Pinpoint the cell where the given text exists, returning its (x, y) midpoint coordinate. 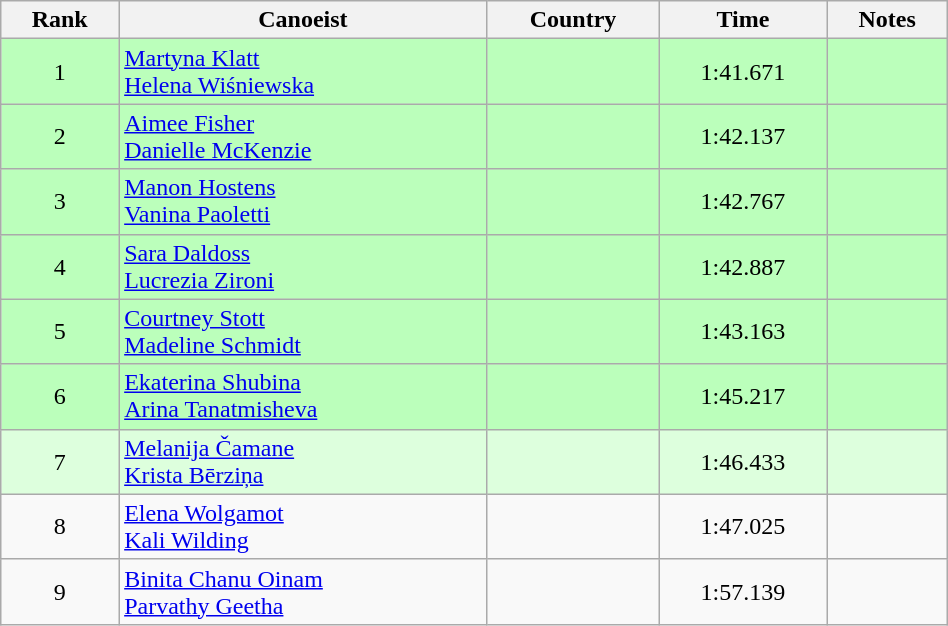
2 (60, 136)
8 (60, 526)
1:42.767 (743, 202)
Time (743, 20)
Martyna KlattHelena Wiśniewska (303, 72)
3 (60, 202)
Aimee FisherDanielle McKenzie (303, 136)
7 (60, 462)
1:45.217 (743, 396)
1:41.671 (743, 72)
Binita Chanu OinamParvathy Geetha (303, 592)
1:42.137 (743, 136)
Ekaterina ShubinaArina Tanatmisheva (303, 396)
9 (60, 592)
4 (60, 266)
1 (60, 72)
Country (573, 20)
Courtney StottMadeline Schmidt (303, 332)
Rank (60, 20)
Sara DaldossLucrezia Zironi (303, 266)
1:46.433 (743, 462)
1:57.139 (743, 592)
1:47.025 (743, 526)
Manon HostensVanina Paoletti (303, 202)
1:42.887 (743, 266)
1:43.163 (743, 332)
5 (60, 332)
Melanija ČamaneKrista Bērziņa (303, 462)
Elena WolgamotKali Wilding (303, 526)
Notes (887, 20)
Canoeist (303, 20)
6 (60, 396)
